Return [x, y] of the center of cell containing provided text 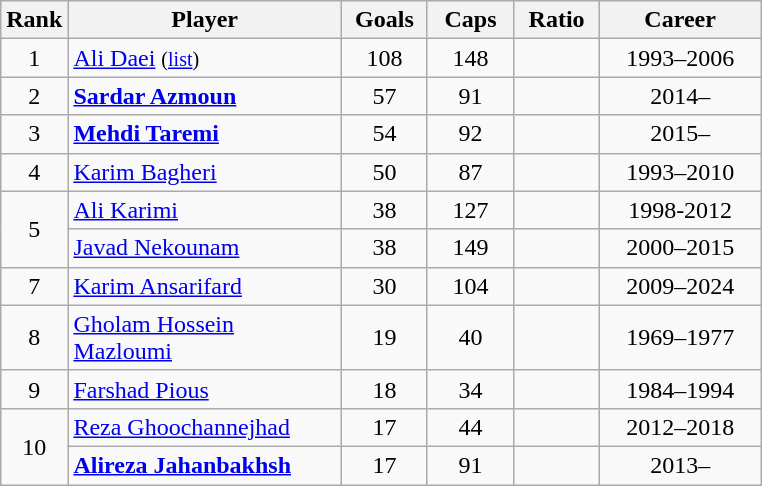
148 [470, 58]
Rank [34, 20]
2 [34, 96]
Reza Ghoochannejhad [205, 427]
4 [34, 172]
127 [470, 210]
1984–1994 [680, 389]
1969–1977 [680, 338]
54 [384, 134]
2013– [680, 465]
2000–2015 [680, 248]
9 [34, 389]
2009–2024 [680, 286]
Ratio [557, 20]
1 [34, 58]
40 [470, 338]
Javad Nekounam [205, 248]
1993–2006 [680, 58]
19 [384, 338]
18 [384, 389]
Ali Daei (list) [205, 58]
34 [470, 389]
104 [470, 286]
Ali Karimi [205, 210]
44 [470, 427]
1998-2012 [680, 210]
8 [34, 338]
Player [205, 20]
Career [680, 20]
30 [384, 286]
5 [34, 229]
2014– [680, 96]
Karim Bagheri [205, 172]
2012–2018 [680, 427]
149 [470, 248]
Mehdi Taremi [205, 134]
50 [384, 172]
Caps [470, 20]
Gholam Hossein Mazloumi [205, 338]
10 [34, 446]
3 [34, 134]
Sardar Azmoun [205, 96]
Farshad Pious [205, 389]
2015– [680, 134]
1993–2010 [680, 172]
Alireza Jahanbakhsh [205, 465]
92 [470, 134]
Karim Ansarifard [205, 286]
7 [34, 286]
57 [384, 96]
108 [384, 58]
Goals [384, 20]
87 [470, 172]
